Scan for the cell matching the given text and deliver its [x, y] coordinate at center. 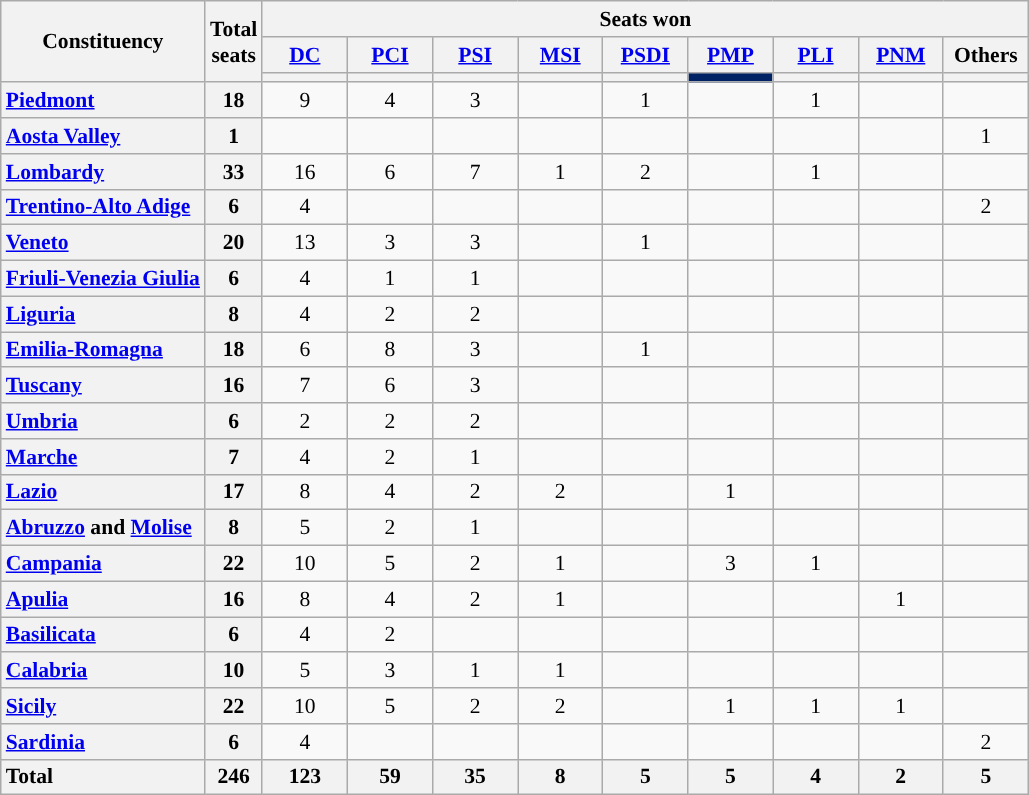
Calabria [103, 671]
Others [986, 55]
Liguria [103, 314]
Veneto [103, 243]
Apulia [103, 599]
Aosta Valley [103, 136]
Abruzzo and Molise [103, 528]
Emilia-Romagna [103, 350]
Campania [103, 564]
Piedmont [103, 101]
Trentino-Alto Adige [103, 207]
PMP [730, 55]
13 [304, 243]
59 [390, 777]
DC [304, 55]
Umbria [103, 421]
Total [103, 777]
MSI [560, 55]
33 [234, 172]
PLI [816, 55]
35 [476, 777]
Lazio [103, 492]
PCI [390, 55]
PSI [476, 55]
Sardinia [103, 742]
Totalseats [234, 42]
9 [304, 101]
Basilicata [103, 635]
Tuscany [103, 386]
PNM [900, 55]
123 [304, 777]
Friuli-Venezia Giulia [103, 279]
Constituency [103, 42]
246 [234, 777]
17 [234, 492]
Lombardy [103, 172]
PSDI [646, 55]
Seats won [645, 19]
20 [234, 243]
Marche [103, 457]
Sicily [103, 706]
